Return [x, y] of the center of cell containing provided text 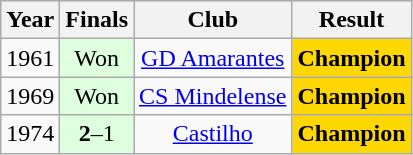
Castilho [213, 134]
1969 [30, 96]
Result [352, 20]
1961 [30, 58]
Club [213, 20]
2–1 [97, 134]
CS Mindelense [213, 96]
1974 [30, 134]
GD Amarantes [213, 58]
Finals [97, 20]
Year [30, 20]
